Find where the given text appears and provide that cell's center as [x, y] coordinate. 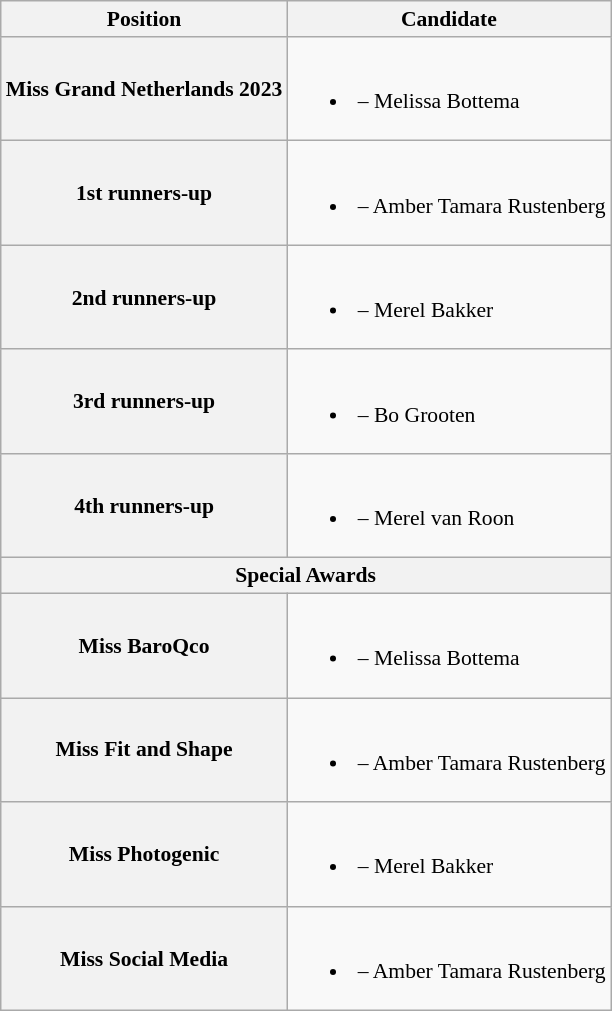
Miss BaroQco [144, 646]
Miss Photogenic [144, 854]
Miss Social Media [144, 959]
Special Awards [306, 576]
– Merel van Roon [448, 506]
3rd runners-up [144, 402]
1st runners-up [144, 193]
4th runners-up [144, 506]
Miss Fit and Shape [144, 750]
Position [144, 19]
Candidate [448, 19]
Miss Grand Netherlands 2023 [144, 89]
2nd runners-up [144, 297]
– Bo Grooten [448, 402]
